Pinpoint the cell where the given text exists, returning its (X, Y) midpoint coordinate. 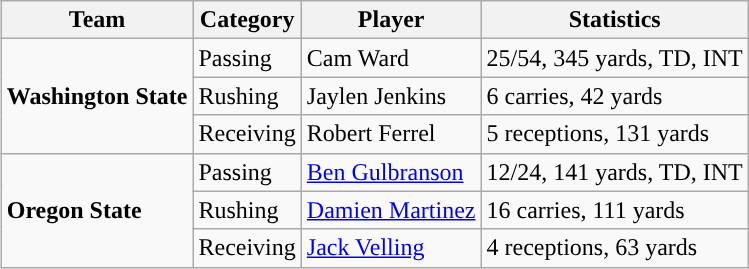
Statistics (614, 20)
4 receptions, 63 yards (614, 248)
Robert Ferrel (391, 134)
Damien Martinez (391, 210)
Category (247, 20)
16 carries, 111 yards (614, 210)
Team (97, 20)
Cam Ward (391, 58)
Player (391, 20)
Washington State (97, 96)
5 receptions, 131 yards (614, 134)
Jack Velling (391, 248)
Oregon State (97, 210)
Jaylen Jenkins (391, 96)
6 carries, 42 yards (614, 96)
25/54, 345 yards, TD, INT (614, 58)
12/24, 141 yards, TD, INT (614, 172)
Ben Gulbranson (391, 172)
